Pinpoint the cell where the given text exists, returning its (X, Y) midpoint coordinate. 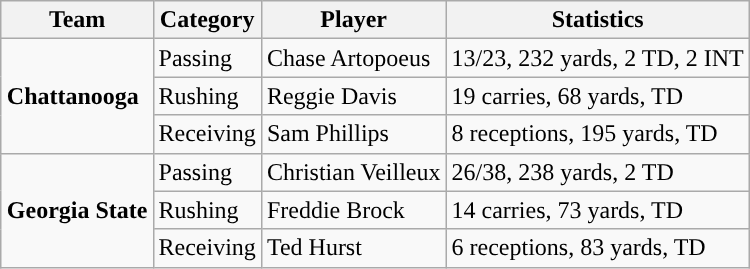
Category (207, 20)
8 receptions, 195 yards, TD (598, 134)
6 receptions, 83 yards, TD (598, 248)
Christian Veilleux (354, 172)
Reggie Davis (354, 96)
Georgia State (77, 210)
14 carries, 73 yards, TD (598, 210)
26/38, 238 yards, 2 TD (598, 172)
Statistics (598, 20)
Freddie Brock (354, 210)
19 carries, 68 yards, TD (598, 96)
Chattanooga (77, 96)
Ted Hurst (354, 248)
Player (354, 20)
Team (77, 20)
13/23, 232 yards, 2 TD, 2 INT (598, 58)
Chase Artopoeus (354, 58)
Sam Phillips (354, 134)
